For the text-containing cell, return its midpoint in (X, Y) coordinate format. 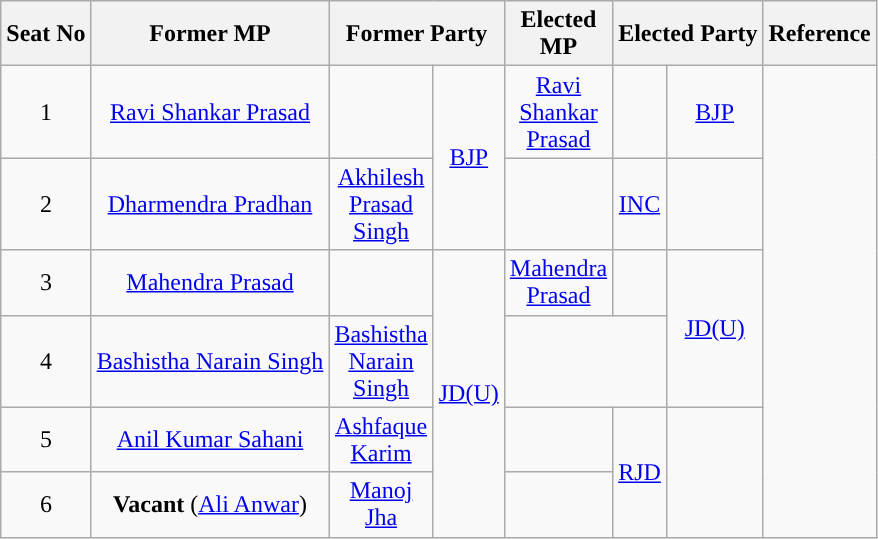
Elected Party (688, 34)
Akhilesh Prasad Singh (381, 204)
RJD (640, 472)
2 (46, 204)
Vacant (Ali Anwar) (210, 504)
Elected MP (558, 34)
3 (46, 282)
Former MP (210, 34)
6 (46, 504)
Dharmendra Pradhan (210, 204)
INC (640, 204)
Reference (820, 34)
5 (46, 440)
1 (46, 112)
Anil Kumar Sahani (210, 440)
4 (46, 361)
Former Party (416, 34)
Manoj Jha (381, 504)
Ashfaque Karim (381, 440)
Seat No (46, 34)
